Search for the cell housing the specified text and yield its (x, y) center coordinate. 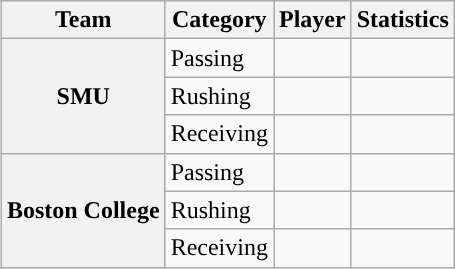
Statistics (402, 20)
Player (313, 20)
Boston College (83, 210)
Team (83, 20)
SMU (83, 96)
Category (219, 20)
